Identify which cell holds the provided text, then report its [X, Y] central coordinate. 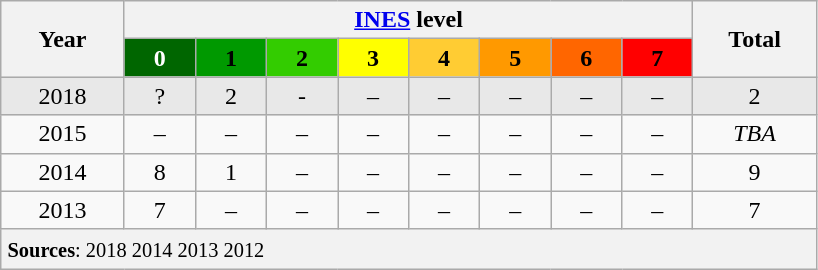
INES level [408, 20]
2015 [63, 134]
9 [755, 172]
8 [160, 172]
4 [444, 58]
6 [586, 58]
? [160, 96]
Year [63, 39]
0 [160, 58]
2018 [63, 96]
Sources: 2018 2014 2013 2012 [409, 249]
2013 [63, 210]
5 [516, 58]
- [302, 96]
2014 [63, 172]
Total [755, 39]
TBA [755, 134]
3 [374, 58]
